Scan for the cell matching the given text and deliver its (X, Y) coordinate at center. 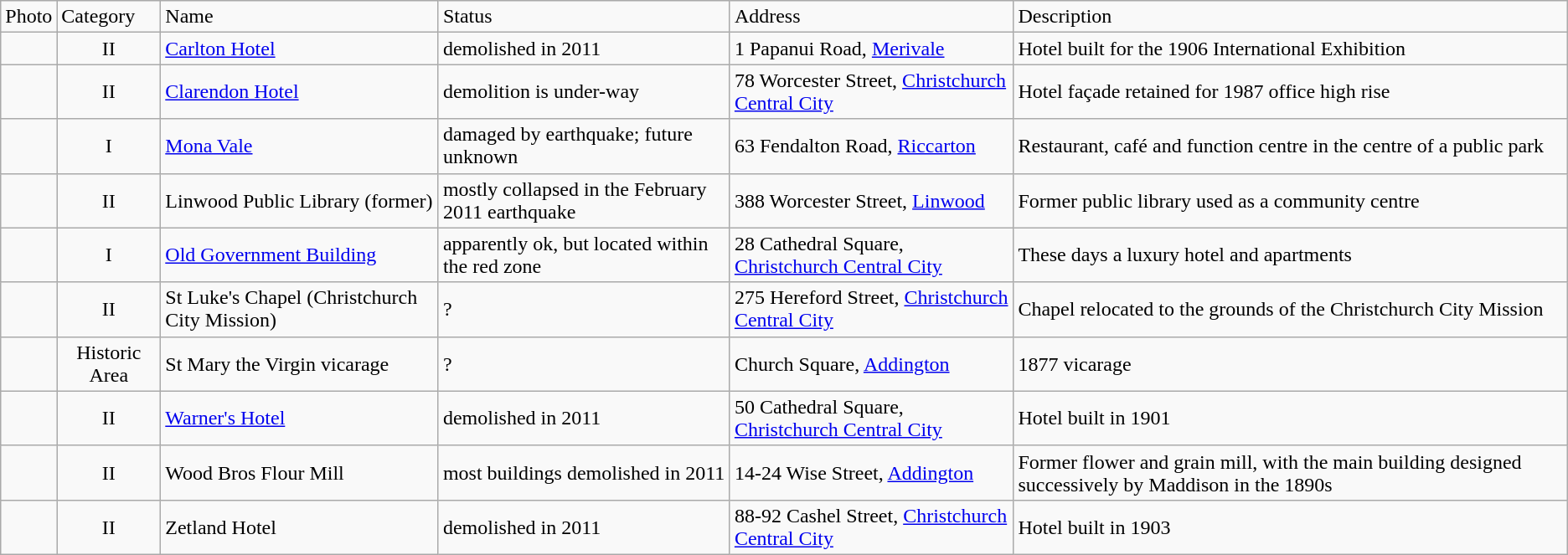
These days a luxury hotel and apartments (1290, 254)
most buildings demolished in 2011 (584, 472)
Historic Area (109, 363)
Former public library used as a community centre (1290, 201)
Hotel built in 1903 (1290, 527)
Church Square, Addington (871, 363)
Hotel built for the 1906 International Exhibition (1290, 49)
275 Hereford Street, Christchurch Central City (871, 310)
Zetland Hotel (300, 527)
Restaurant, café and function centre in the centre of a public park (1290, 146)
88-92 Cashel Street, Christchurch Central City (871, 527)
Linwood Public Library (former) (300, 201)
28 Cathedral Square, Christchurch Central City (871, 254)
Old Government Building (300, 254)
Carlton Hotel (300, 49)
Name (300, 17)
Description (1290, 17)
Warner's Hotel (300, 419)
Chapel relocated to the grounds of the Christchurch City Mission (1290, 310)
1 Papanui Road, Merivale (871, 49)
Clarendon Hotel (300, 92)
78 Worcester Street, Christchurch Central City (871, 92)
Former flower and grain mill, with the main building designed successively by Maddison in the 1890s (1290, 472)
Status (584, 17)
Category (109, 17)
14-24 Wise Street, Addington (871, 472)
mostly collapsed in the February 2011 earthquake (584, 201)
63 Fendalton Road, Riccarton (871, 146)
Mona Vale (300, 146)
St Mary the Virgin vicarage (300, 363)
demolition is under-way (584, 92)
Wood Bros Flour Mill (300, 472)
388 Worcester Street, Linwood (871, 201)
50 Cathedral Square, Christchurch Central City (871, 419)
apparently ok, but located within the red zone (584, 254)
Hotel built in 1901 (1290, 419)
1877 vicarage (1290, 363)
Photo (28, 17)
Hotel façade retained for 1987 office high rise (1290, 92)
St Luke's Chapel (Christchurch City Mission) (300, 310)
damaged by earthquake; future unknown (584, 146)
Address (871, 17)
